Extract the (x, y) coordinate from the center of the cell holding the provided text.  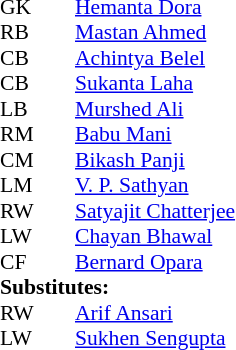
Satyajit Chatterjee (155, 211)
Achintya Belel (155, 58)
RB (19, 33)
Substitutes: (118, 287)
Bikash Panji (155, 160)
LW (19, 237)
Arif Ansari (155, 313)
CF (19, 262)
Babu Mani (155, 135)
Bernard Opara (155, 262)
Murshed Ali (155, 109)
V. P. Sathyan (155, 185)
CM (19, 160)
Sukanta Laha (155, 83)
LM (19, 185)
RM (19, 135)
Chayan Bhawal (155, 237)
Mastan Ahmed (155, 33)
LB (19, 109)
